Locate the cell with the specified text and output its (X, Y) center coordinate. 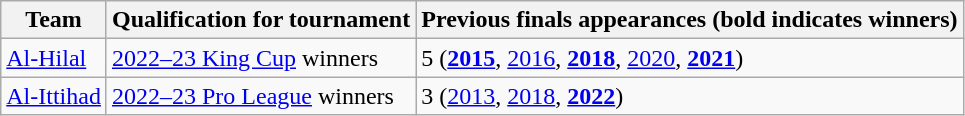
2022–23 King Cup winners (260, 58)
2022–23 Pro League winners (260, 96)
Team (54, 20)
Al-Ittihad (54, 96)
Previous finals appearances (bold indicates winners) (690, 20)
5 (2015, 2016, 2018, 2020, 2021) (690, 58)
3 (2013, 2018, 2022) (690, 96)
Qualification for tournament (260, 20)
Al-Hilal (54, 58)
